Capture the cell that displays the provided text and extract its [X, Y] central coordinate. 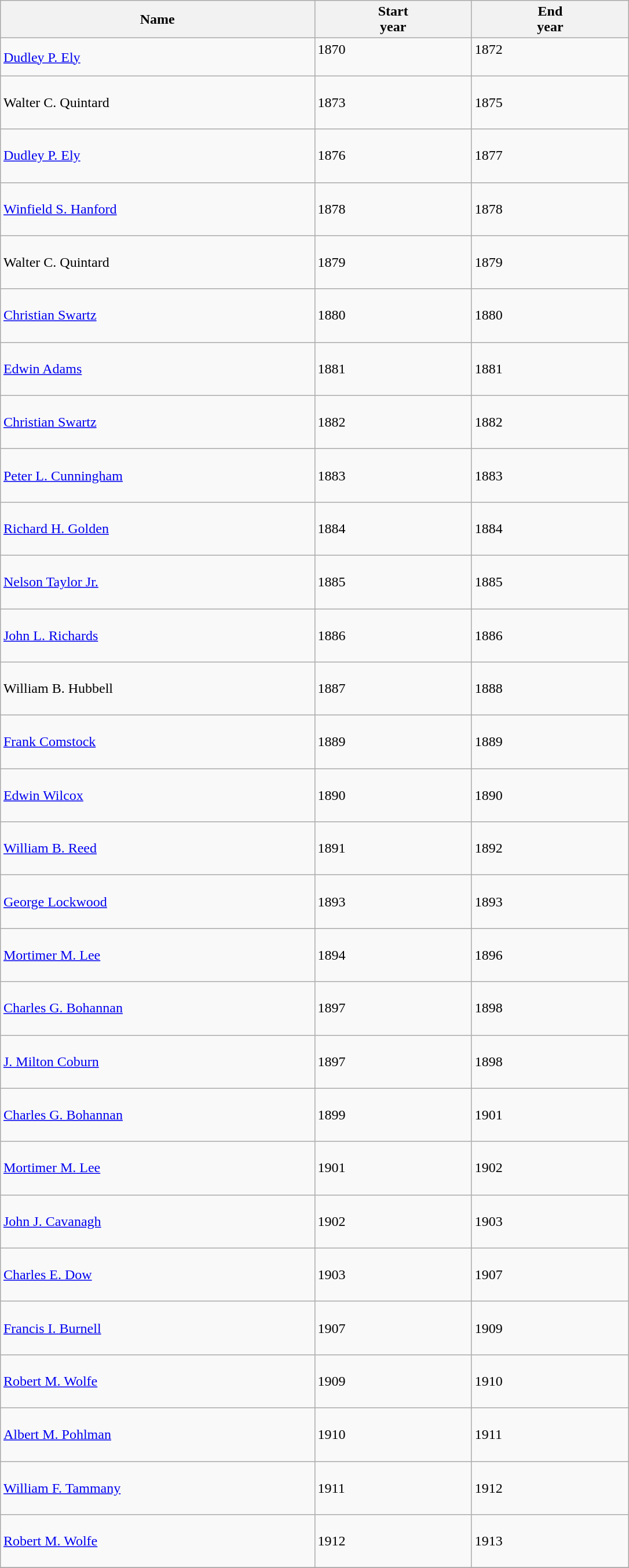
Nelson Taylor Jr. [158, 582]
Winfield S. Hanford [158, 209]
1872 [550, 57]
William B. Hubbell [158, 689]
1894 [393, 955]
George Lockwood [158, 902]
Charles E. Dow [158, 1275]
Francis I. Burnell [158, 1328]
John J. Cavanagh [158, 1221]
William B. Reed [158, 849]
1896 [550, 955]
1870 [393, 57]
Name [158, 20]
Edwin Adams [158, 369]
Albert M. Pohlman [158, 1434]
1899 [393, 1115]
William F. Tammany [158, 1488]
Startyear [393, 20]
J. Milton Coburn [158, 1062]
1875 [550, 102]
John L. Richards [158, 636]
1891 [393, 849]
1888 [550, 689]
Endyear [550, 20]
1913 [550, 1541]
1873 [393, 102]
1877 [550, 156]
1892 [550, 849]
1887 [393, 689]
Edwin Wilcox [158, 795]
Peter L. Cunningham [158, 475]
Frank Comstock [158, 742]
1876 [393, 156]
Richard H. Golden [158, 528]
